Pinpoint the cell where the given text exists, returning its [X, Y] midpoint coordinate. 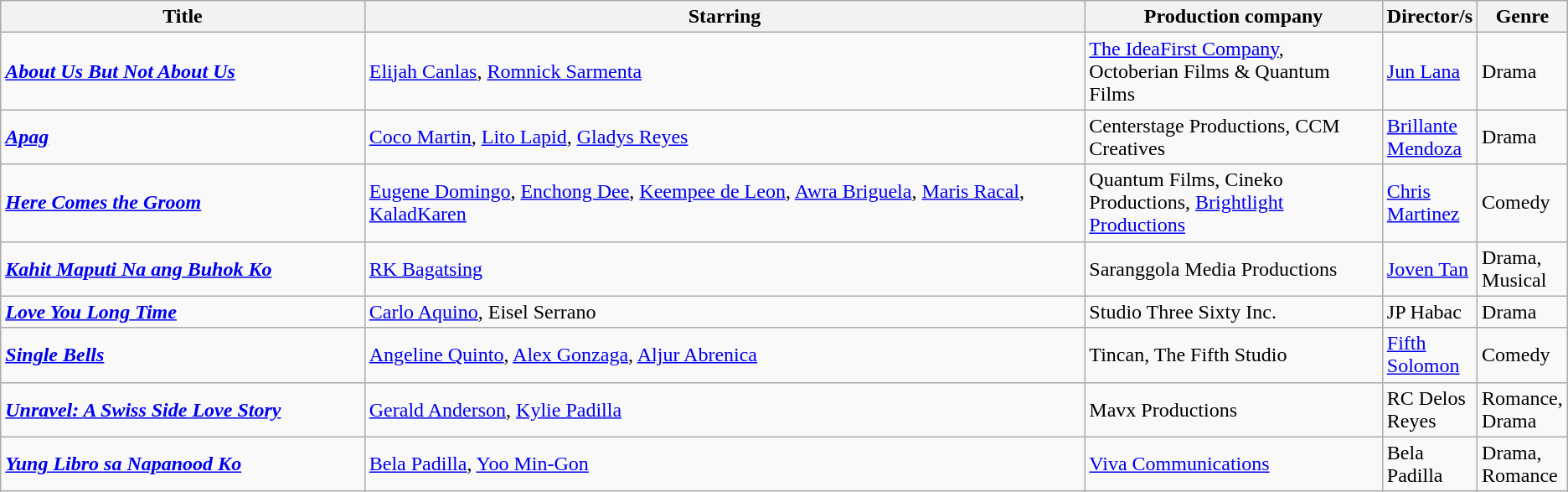
Bela Padilla [1429, 464]
Fifth Solomon [1429, 355]
Starring [725, 17]
Bela Padilla, Yoo Min-Gon [725, 464]
Gerald Anderson, Kylie Padilla [725, 409]
Joven Tan [1429, 268]
Chris Martinez [1429, 203]
RK Bagatsing [725, 268]
Here Comes the Groom [183, 203]
Angeline Quinto, Alex Gonzaga, Aljur Abrenica [725, 355]
Drama, Romance [1523, 464]
Director/s [1429, 17]
Eugene Domingo, Enchong Dee, Keempee de Leon, Awra Briguela, Maris Racal, KaladKaren [725, 203]
Drama, Musical [1523, 268]
Kahit Maputi Na ang Buhok Ko [183, 268]
Title [183, 17]
Brillante Mendoza [1429, 137]
Production company [1233, 17]
Quantum Films, Cineko Productions, Brightlight Productions [1233, 203]
Tincan, The Fifth Studio [1233, 355]
Coco Martin, Lito Lapid, Gladys Reyes [725, 137]
Romance, Drama [1523, 409]
Elijah Canlas, Romnick Sarmenta [725, 71]
Yung Libro sa Napanood Ko [183, 464]
Jun Lana [1429, 71]
The IdeaFirst Company, Octoberian Films & Quantum Films [1233, 71]
Single Bells [183, 355]
JP Habac [1429, 312]
Unravel: A Swiss Side Love Story [183, 409]
Viva Communications [1233, 464]
Centerstage Productions, CCM Creatives [1233, 137]
Saranggola Media Productions [1233, 268]
Studio Three Sixty Inc. [1233, 312]
About Us But Not About Us [183, 71]
Love You Long Time [183, 312]
Carlo Aquino, Eisel Serrano [725, 312]
Mavx Productions [1233, 409]
Apag [183, 137]
RC Delos Reyes [1429, 409]
Genre [1523, 17]
